Locate the cell with the specified text and output its (x, y) center coordinate. 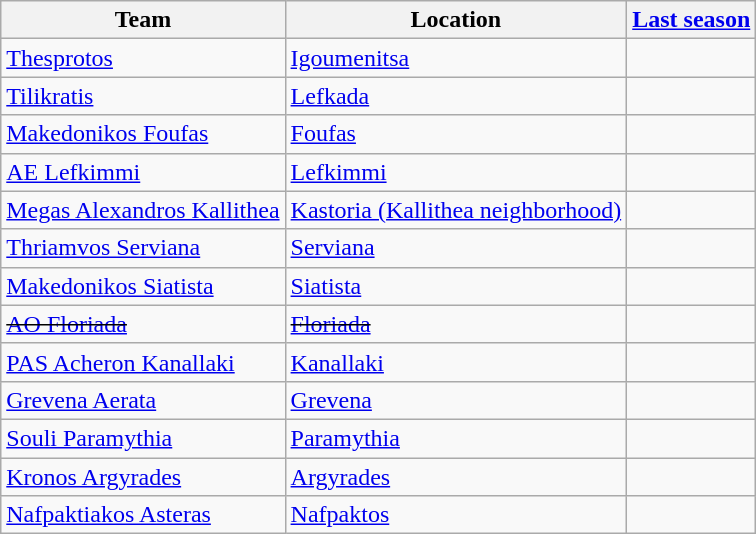
Siatista (456, 286)
Thriamvos Serviana (143, 248)
Serviana (456, 248)
Floriada (456, 324)
PAS Acheron Kanallaki (143, 362)
Argyrades (456, 477)
Kanallaki (456, 362)
Nafpaktiakos Asteras (143, 515)
AE Lefkimmi (143, 172)
Lefkada (456, 96)
Nafpaktos (456, 515)
Thesprotos (143, 58)
Location (456, 20)
Lefkimmi (456, 172)
Megas Alexandros Kallithea (143, 210)
Souli Paramythia (143, 438)
Makedonikos Siatista (143, 286)
Last season (692, 20)
Kastoria (Kallithea neighborhood) (456, 210)
Grevena (456, 400)
Tilikratis (143, 96)
Paramythia (456, 438)
Makedonikos Foufas (143, 134)
AO Floriada (143, 324)
Team (143, 20)
Grevena Aerata (143, 400)
Foufas (456, 134)
Igoumenitsa (456, 58)
Kronos Argyrades (143, 477)
